Pinpoint the cell where the given text exists, returning its [X, Y] midpoint coordinate. 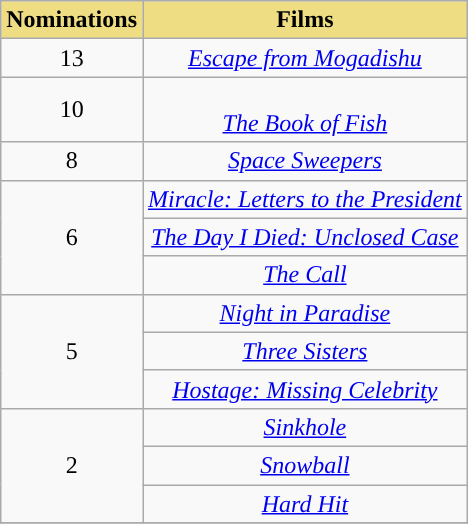
8 [72, 161]
13 [72, 58]
Sinkhole [304, 427]
10 [72, 110]
Miracle: Letters to the President [304, 199]
Snowball [304, 465]
Hostage: Missing Celebrity [304, 389]
The Day I Died: Unclosed Case [304, 237]
Escape from Mogadishu [304, 58]
6 [72, 237]
2 [72, 465]
Hard Hit [304, 503]
Nominations [72, 20]
The Call [304, 275]
Night in Paradise [304, 313]
Films [304, 20]
5 [72, 351]
Space Sweepers [304, 161]
Three Sisters [304, 351]
The Book of Fish [304, 110]
